Locate the cell with the specified text and output its (x, y) center coordinate. 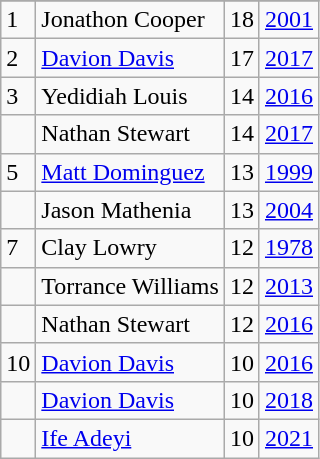
1 (18, 20)
2 (18, 58)
1978 (288, 248)
7 (18, 248)
Jason Mathenia (130, 210)
18 (242, 20)
Clay Lowry (130, 248)
2004 (288, 210)
5 (18, 172)
Torrance Williams (130, 286)
1999 (288, 172)
Jonathon Cooper (130, 20)
2021 (288, 438)
17 (242, 58)
2001 (288, 20)
Matt Dominguez (130, 172)
2013 (288, 286)
3 (18, 96)
Yedidiah Louis (130, 96)
Ife Adeyi (130, 438)
2018 (288, 400)
